Identify which cell holds the provided text, then report its [X, Y] central coordinate. 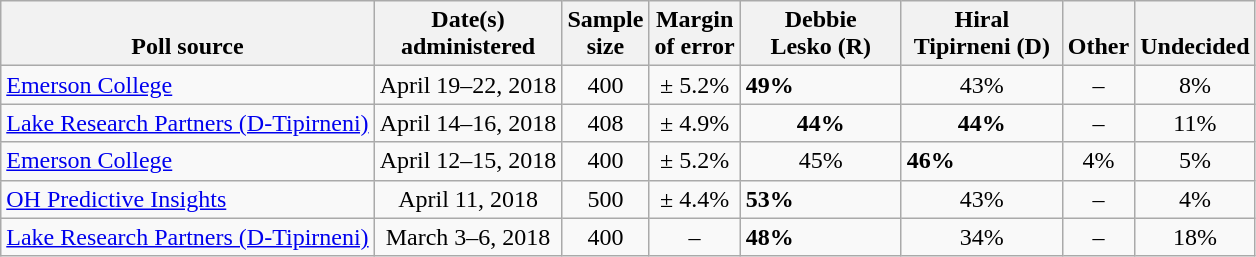
Samplesize [606, 34]
45% [820, 161]
March 3–6, 2018 [468, 237]
April 14–16, 2018 [468, 123]
46% [982, 161]
34% [982, 237]
Poll source [188, 34]
49% [820, 85]
408 [606, 123]
April 12–15, 2018 [468, 161]
± 4.9% [694, 123]
18% [1195, 237]
± 4.4% [694, 199]
HiralTipirneni (D) [982, 34]
500 [606, 199]
OH Predictive Insights [188, 199]
53% [820, 199]
Marginof error [694, 34]
April 11, 2018 [468, 199]
April 19–22, 2018 [468, 85]
Undecided [1195, 34]
48% [820, 237]
Other [1098, 34]
11% [1195, 123]
Date(s)administered [468, 34]
8% [1195, 85]
5% [1195, 161]
DebbieLesko (R) [820, 34]
